Search for the cell housing the specified text and yield its [x, y] center coordinate. 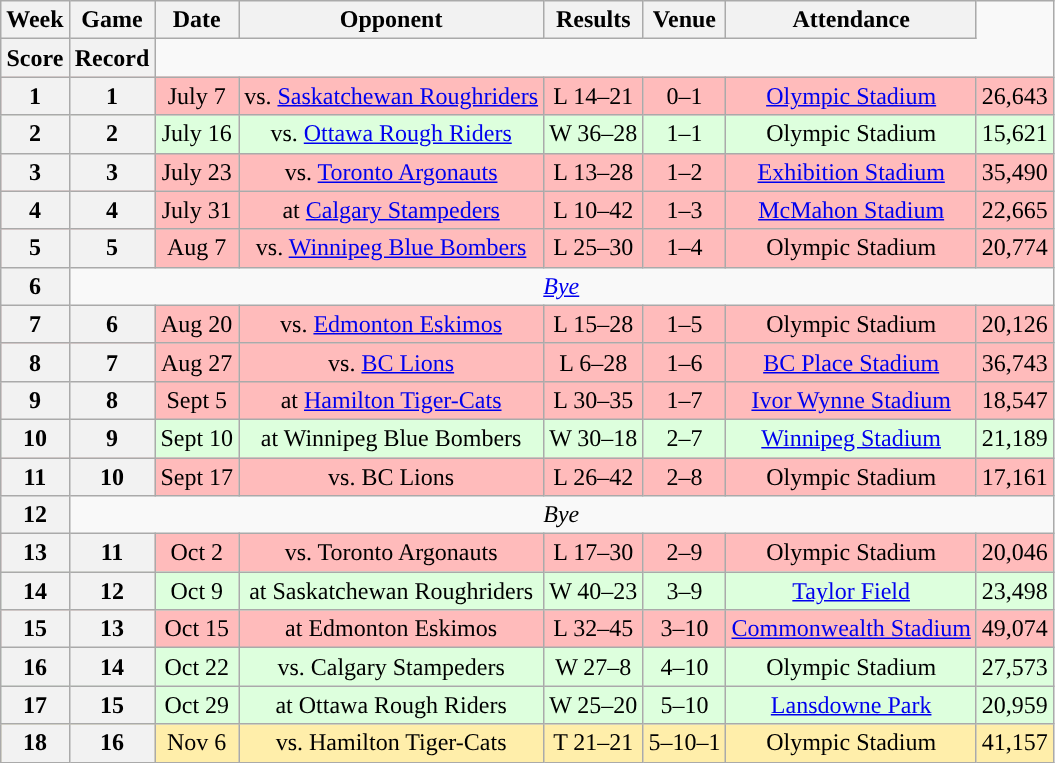
1–5 [684, 324]
L 15–28 [594, 324]
July 7 [197, 96]
1–2 [684, 172]
5–10–1 [684, 743]
Lansdowne Park [851, 705]
W 36–28 [594, 134]
0–1 [684, 96]
Attendance [851, 20]
vs. Ottawa Rough Riders [392, 134]
4–10 [684, 667]
T 21–21 [594, 743]
Sept 17 [197, 477]
McMahon Stadium [851, 210]
vs. Calgary Stampeders [392, 667]
1–7 [684, 400]
Score [35, 58]
26,643 [1014, 96]
July 16 [197, 134]
Results [594, 20]
BC Place Stadium [851, 362]
Exhibition Stadium [851, 172]
at Hamilton Tiger-Cats [392, 400]
L 13–28 [594, 172]
L 10–42 [594, 210]
L 17–30 [594, 553]
L 32–45 [594, 629]
21,189 [1014, 438]
3–10 [684, 629]
41,157 [1014, 743]
July 23 [197, 172]
at Edmonton Eskimos [392, 629]
20,959 [1014, 705]
35,490 [1014, 172]
Oct 9 [197, 591]
5–10 [684, 705]
17,161 [1014, 477]
1–6 [684, 362]
Taylor Field [851, 591]
Commonwealth Stadium [851, 629]
vs. Saskatchewan Roughriders [392, 96]
49,074 [1014, 629]
L 30–35 [594, 400]
Week [35, 20]
at Winnipeg Blue Bombers [392, 438]
20,126 [1014, 324]
Ivor Wynne Stadium [851, 400]
Aug 7 [197, 248]
W 27–8 [594, 667]
Oct 15 [197, 629]
18,547 [1014, 400]
at Ottawa Rough Riders [392, 705]
L 6–28 [594, 362]
3–9 [684, 591]
17 [35, 705]
36,743 [1014, 362]
Record [112, 58]
Venue [684, 20]
W 30–18 [594, 438]
1–3 [684, 210]
vs. Hamilton Tiger-Cats [392, 743]
20,774 [1014, 248]
L 25–30 [594, 248]
Oct 2 [197, 553]
Oct 29 [197, 705]
at Calgary Stampeders [392, 210]
27,573 [1014, 667]
Game [112, 20]
1–1 [684, 134]
Opponent [392, 20]
Sept 5 [197, 400]
18 [35, 743]
Oct 22 [197, 667]
vs. Winnipeg Blue Bombers [392, 248]
2–8 [684, 477]
W 25–20 [594, 705]
Aug 27 [197, 362]
22,665 [1014, 210]
Date [197, 20]
L 14–21 [594, 96]
W 40–23 [594, 591]
2–7 [684, 438]
Winnipeg Stadium [851, 438]
15,621 [1014, 134]
23,498 [1014, 591]
2–9 [684, 553]
at Saskatchewan Roughriders [392, 591]
July 31 [197, 210]
1–4 [684, 248]
Aug 20 [197, 324]
20,046 [1014, 553]
L 26–42 [594, 477]
Sept 10 [197, 438]
vs. Edmonton Eskimos [392, 324]
Nov 6 [197, 743]
